Output the (X, Y) coordinate of the center of the cell containing the given text.  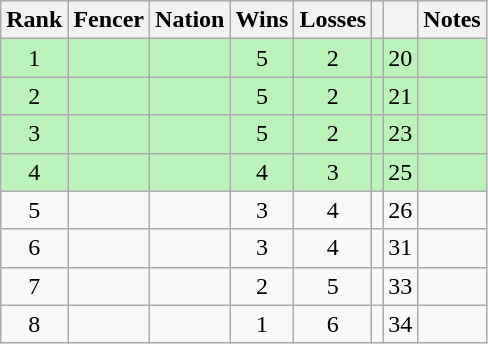
34 (400, 324)
25 (400, 172)
Nation (190, 20)
7 (34, 286)
33 (400, 286)
31 (400, 248)
8 (34, 324)
Notes (452, 20)
Losses (333, 20)
Wins (262, 20)
23 (400, 134)
Fencer (109, 20)
26 (400, 210)
21 (400, 96)
Rank (34, 20)
20 (400, 58)
